Locate the cell with the specified text and output its [x, y] center coordinate. 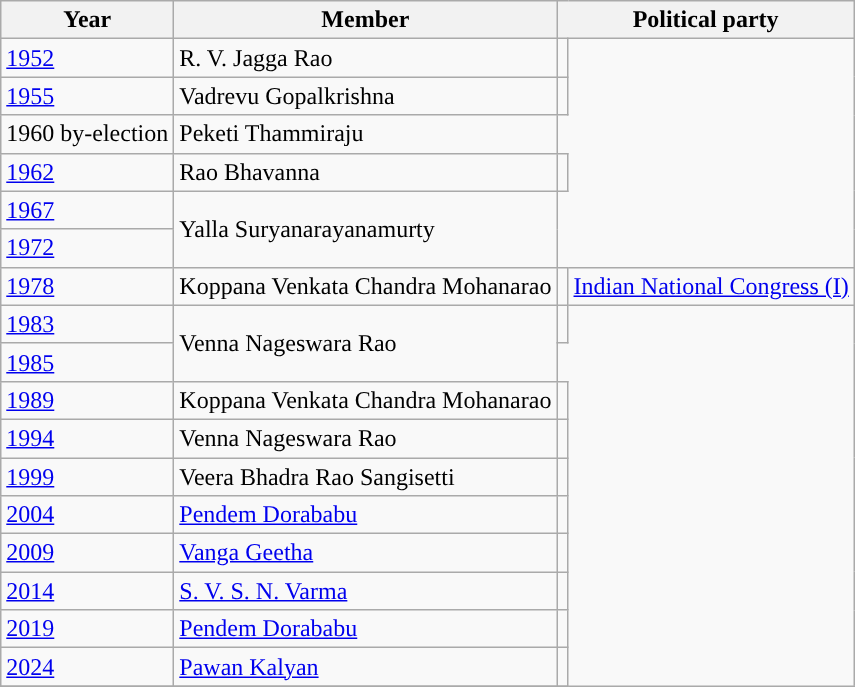
Political party [706, 20]
Vadrevu Gopalkrishna [366, 96]
2004 [88, 515]
2009 [88, 553]
Year [88, 20]
Indian National Congress (I) [711, 286]
2019 [88, 629]
1952 [88, 58]
Yalla Suryanarayanamurty [366, 229]
1994 [88, 438]
1967 [88, 210]
2024 [88, 667]
1955 [88, 96]
1978 [88, 286]
2014 [88, 591]
1972 [88, 248]
Peketi Thammiraju [366, 134]
R. V. Jagga Rao [366, 58]
1985 [88, 362]
Veera Bhadra Rao Sangisetti [366, 477]
1983 [88, 324]
S. V. S. N. Varma [366, 591]
Member [366, 20]
1989 [88, 400]
Pawan Kalyan [366, 667]
1999 [88, 477]
1960 by-election [88, 134]
1962 [88, 172]
Vanga Geetha [366, 553]
Rao Bhavanna [366, 172]
